Capture the cell that displays the provided text and extract its [x, y] central coordinate. 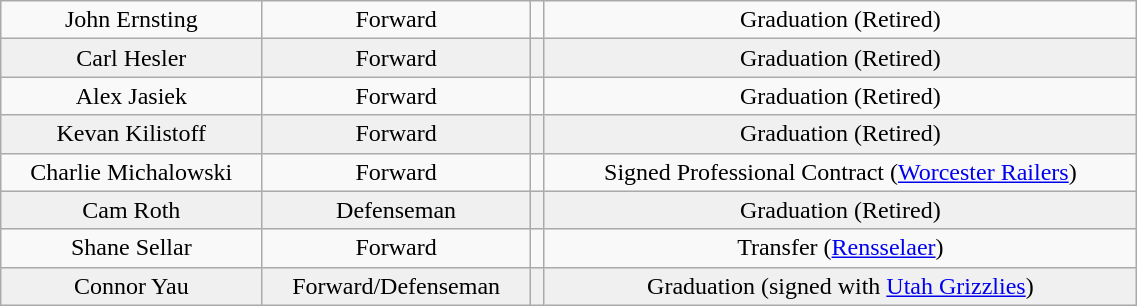
Transfer (Rensselaer) [840, 248]
Charlie Michalowski [132, 172]
Defenseman [396, 210]
Alex Jasiek [132, 96]
Cam Roth [132, 210]
John Ernsting [132, 20]
Forward/Defenseman [396, 286]
Carl Hesler [132, 58]
Kevan Kilistoff [132, 134]
Graduation (signed with Utah Grizzlies) [840, 286]
Connor Yau [132, 286]
Signed Professional Contract (Worcester Railers) [840, 172]
Shane Sellar [132, 248]
